Extract the (x, y) coordinate from the center of the cell holding the provided text.  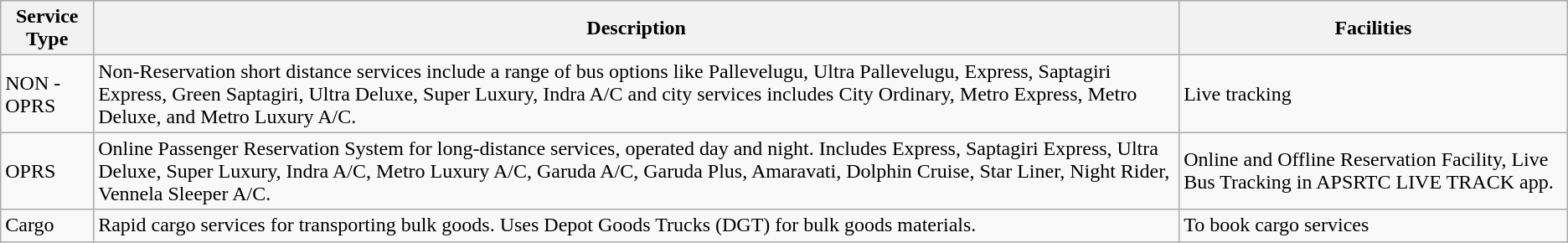
Live tracking (1374, 94)
To book cargo services (1374, 225)
NON - OPRS (47, 94)
Online and Offline Reservation Facility, Live Bus Tracking in APSRTC LIVE TRACK app. (1374, 171)
OPRS (47, 171)
Service Type (47, 28)
Facilities (1374, 28)
Description (637, 28)
Cargo (47, 225)
Rapid cargo services for transporting bulk goods. Uses Depot Goods Trucks (DGT) for bulk goods materials. (637, 225)
